Locate the cell with the specified text and output its (x, y) center coordinate. 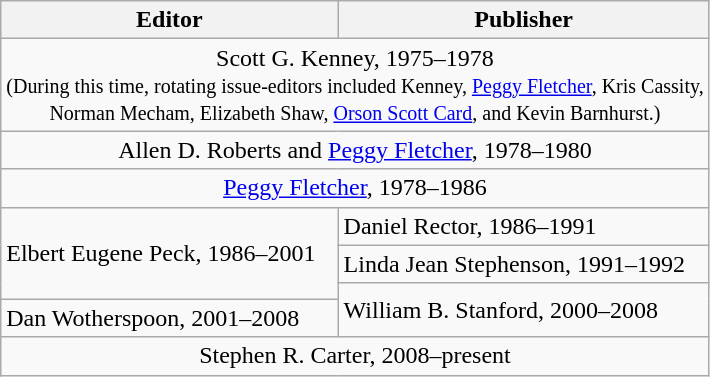
Editor (170, 20)
Stephen R. Carter, 2008–present (355, 356)
Elbert Eugene Peck, 1986–2001 (170, 253)
Allen D. Roberts and Peggy Fletcher, 1978–1980 (355, 150)
Peggy Fletcher, 1978–1986 (355, 188)
Dan Wotherspoon, 2001–2008 (170, 318)
Daniel Rector, 1986–1991 (524, 226)
Linda Jean Stephenson, 1991–1992 (524, 264)
William B. Stanford, 2000–2008 (524, 310)
Publisher (524, 20)
